Locate the cell with the specified text and output its (X, Y) center coordinate. 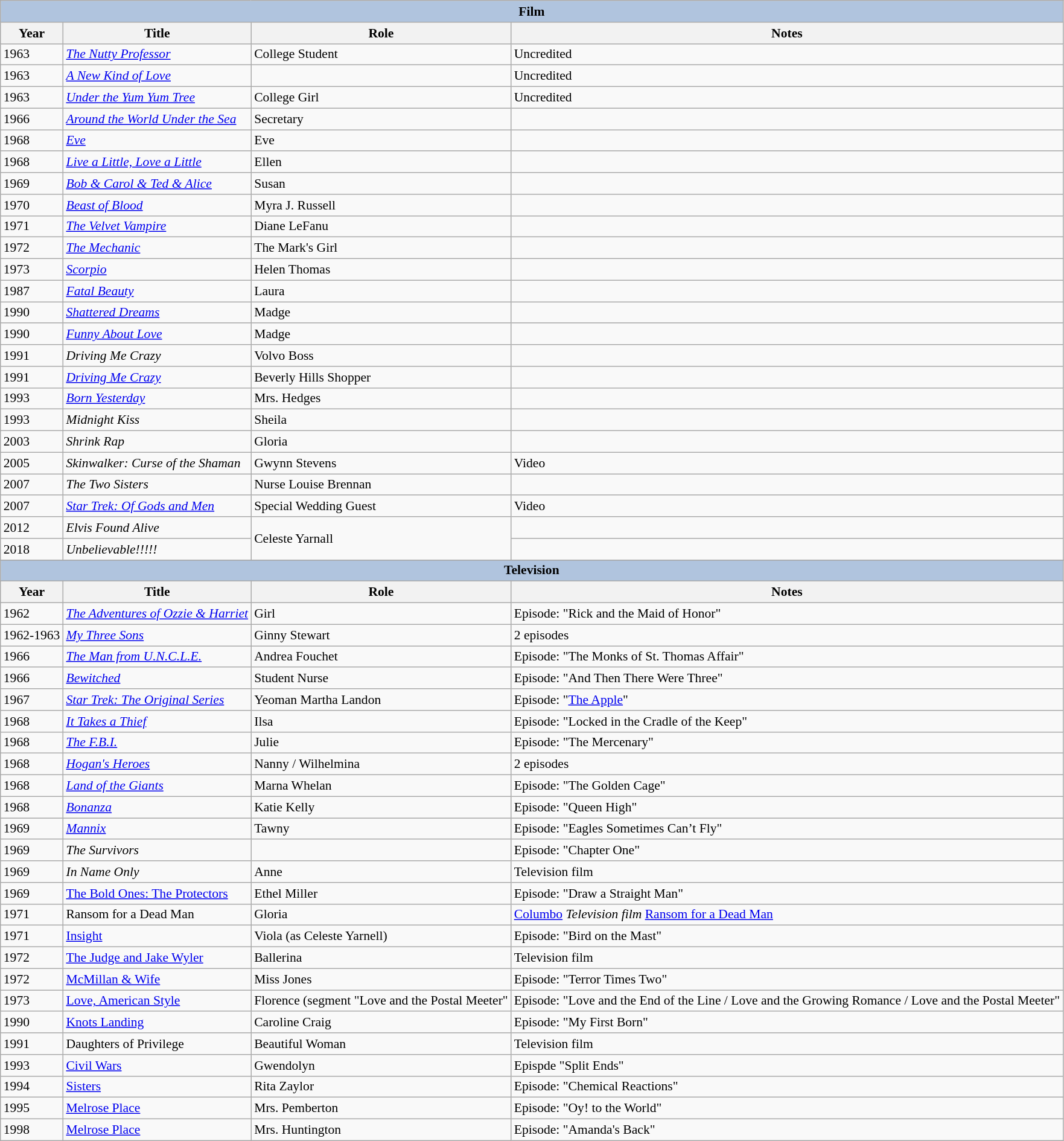
1987 (32, 291)
Beautiful Woman (381, 1044)
Episode: "Chapter One" (787, 851)
Columbo Television film Ransom for a Dead Man (787, 915)
Yeoman Martha Landon (381, 700)
Marna Whelan (381, 786)
2005 (32, 463)
Anne (381, 872)
The Two Sisters (157, 485)
Nanny / Wilhelmina (381, 764)
Elvis Found Alive (157, 528)
Episode: "Terror Times Two" (787, 979)
Helen Thomas (381, 270)
Episode: "The Mercenary" (787, 743)
Myra J. Russell (381, 205)
Shrink Rap (157, 442)
Ginny Stewart (381, 635)
College Student (381, 54)
Midnight Kiss (157, 420)
Mrs. Huntington (381, 1130)
Mrs. Hedges (381, 398)
1998 (32, 1130)
Daughters of Privilege (157, 1044)
Ellen (381, 162)
Star Trek: Of Gods and Men (157, 507)
2018 (32, 549)
Gwendolyn (381, 1066)
Hogan's Heroes (157, 764)
Katie Kelly (381, 807)
Episode: "Amanda's Back" (787, 1130)
Bewitched (157, 679)
Student Nurse (381, 679)
Television (532, 570)
Funny About Love (157, 334)
Laura (381, 291)
Episode: "Oy! to the World" (787, 1108)
Skinwalker: Curse of the Shaman (157, 463)
1962 (32, 614)
The Bold Ones: The Protectors (157, 893)
Episode: "Queen High" (787, 807)
1970 (32, 205)
Ransom for a Dead Man (157, 915)
Sheila (381, 420)
Bob & Carol & Ted & Alice (157, 184)
Knots Landing (157, 1023)
1962-1963 (32, 635)
The Survivors (157, 851)
In Name Only (157, 872)
Mrs. Pemberton (381, 1108)
Rita Zaylor (381, 1087)
The F.B.I. (157, 743)
Episode: "The Monks of St. Thomas Affair" (787, 657)
1994 (32, 1087)
Nurse Louise Brennan (381, 485)
Episode: "Bird on the Mast" (787, 936)
The Man from U.N.C.L.E. (157, 657)
Mannix (157, 829)
Andrea Fouchet (381, 657)
Fatal Beauty (157, 291)
Ilsa (381, 721)
Sisters (157, 1087)
Celeste Yarnall (381, 539)
Tawny (381, 829)
Volvo Boss (381, 356)
The Nutty Professor (157, 54)
Insight (157, 936)
Viola (as Celeste Yarnell) (381, 936)
Epispde "Split Ends" (787, 1066)
Love, American Style (157, 1001)
Star Trek: The Original Series (157, 700)
Scorpio (157, 270)
Civil Wars (157, 1066)
College Girl (381, 98)
Julie (381, 743)
The Judge and Jake Wyler (157, 958)
Around the World Under the Sea (157, 119)
The Velvet Vampire (157, 226)
Caroline Craig (381, 1023)
Born Yesterday (157, 398)
Unbelievable!!!!! (157, 549)
Episode: "And Then There Were Three" (787, 679)
Episode: "The Golden Cage" (787, 786)
Ballerina (381, 958)
1995 (32, 1108)
Special Wedding Guest (381, 507)
Episode: "Draw a Straight Man" (787, 893)
Episode: "My First Born" (787, 1023)
Gwynn Stevens (381, 463)
Episode: "The Apple" (787, 700)
Episode: "Love and the End of the Line / Love and the Growing Romance / Love and the Postal Meeter" (787, 1001)
My Three Sons (157, 635)
Land of the Giants (157, 786)
Episode: "Rick and the Maid of Honor" (787, 614)
A New Kind of Love (157, 76)
The Mechanic (157, 248)
McMillan & Wife (157, 979)
Film (532, 11)
The Mark's Girl (381, 248)
Shattered Dreams (157, 313)
Beverly Hills Shopper (381, 377)
Episode: "Eagles Sometimes Can’t Fly" (787, 829)
Ethel Miller (381, 893)
Episode: "Locked in the Cradle of the Keep" (787, 721)
Bonanza (157, 807)
Florence (segment "Love and the Postal Meeter" (381, 1001)
Under the Yum Yum Tree (157, 98)
1967 (32, 700)
Beast of Blood (157, 205)
Susan (381, 184)
Diane LeFanu (381, 226)
Episode: "Chemical Reactions" (787, 1087)
Girl (381, 614)
The Adventures of Ozzie & Harriet (157, 614)
It Takes a Thief (157, 721)
2012 (32, 528)
Miss Jones (381, 979)
2003 (32, 442)
Live a Little, Love a Little (157, 162)
Secretary (381, 119)
